Capture the cell that displays the provided text and extract its [x, y] central coordinate. 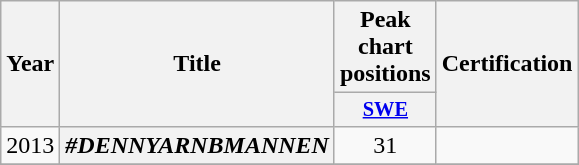
Year [30, 64]
#DENNYARNBMANNEN [198, 145]
2013 [30, 145]
31 [385, 145]
Title [198, 64]
Peak chart positions [385, 47]
SWE [385, 110]
Certification [507, 64]
